Pinpoint the cell where the given text exists, returning its [X, Y] midpoint coordinate. 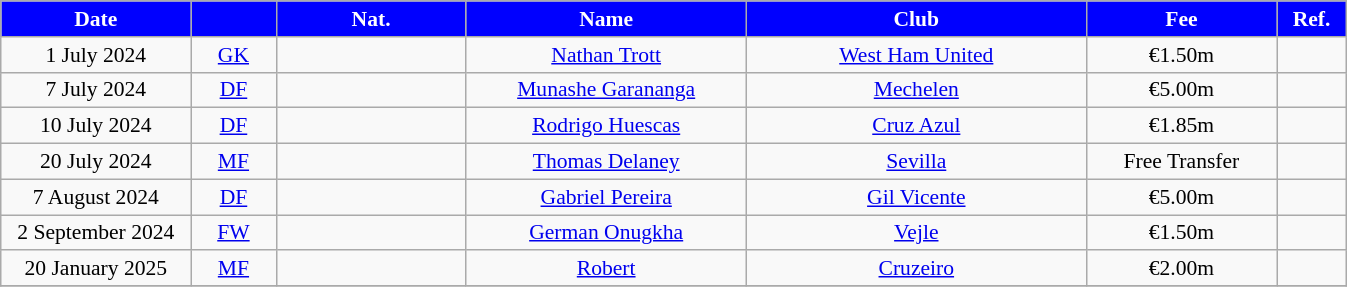
Mechelen [916, 90]
Gabriel Pereira [606, 197]
Nat. [371, 19]
20 July 2024 [96, 162]
7 July 2024 [96, 90]
Vejle [916, 233]
2 September 2024 [96, 233]
Nathan Trott [606, 55]
Cruz Azul [916, 126]
Date [96, 19]
20 January 2025 [96, 269]
Name [606, 19]
Thomas Delaney [606, 162]
GK [234, 55]
Ref. [1311, 19]
10 July 2024 [96, 126]
€1.85m [1181, 126]
7 August 2024 [96, 197]
Club [916, 19]
FW [234, 233]
Cruzeiro [916, 269]
Free Transfer [1181, 162]
Rodrigo Huescas [606, 126]
Gil Vicente [916, 197]
€2.00m [1181, 269]
Fee [1181, 19]
Robert [606, 269]
West Ham United [916, 55]
Sevilla [916, 162]
Munashe Garananga [606, 90]
German Onugkha [606, 233]
1 July 2024 [96, 55]
